Return (X, Y) of the center of cell containing provided text 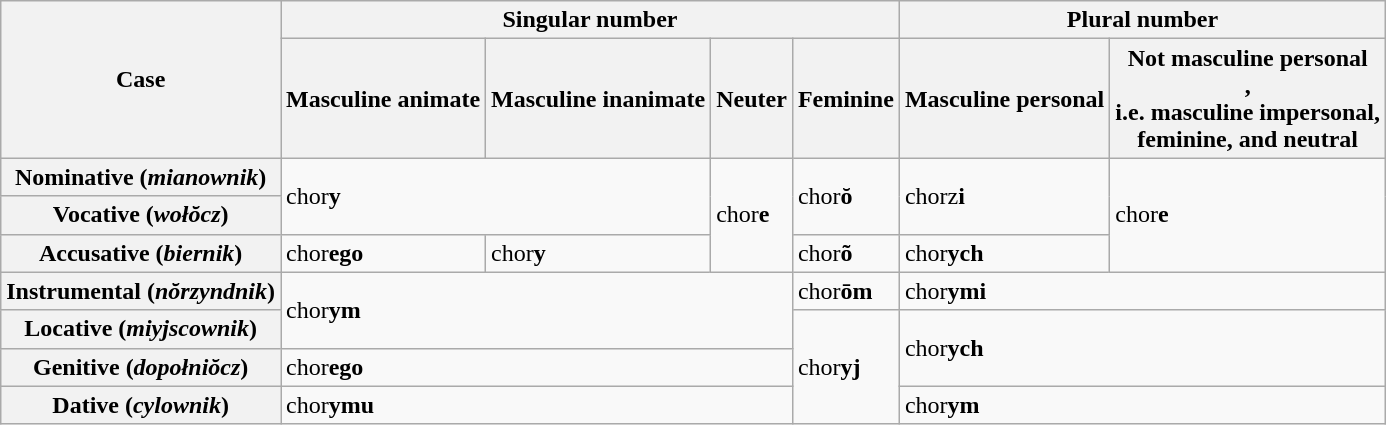
Masculine personal (1004, 98)
Nominative (mianownik) (141, 177)
choryj (846, 367)
Case (141, 80)
Singular number (590, 20)
Genitive (dopołniŏcz) (141, 367)
Not masculine personal , i.e. masculine impersonal, feminine, and neutral (1248, 98)
chorzi (1004, 196)
Feminine (846, 98)
Plural number (1142, 20)
Vocative (wołŏcz) (141, 215)
Accusative (biernik) (141, 253)
Masculine inanimate (598, 98)
Instrumental (nŏrzyndnik) (141, 291)
chorymi (1142, 291)
chorõ (846, 253)
Dative (cylownik) (141, 405)
Masculine animate (384, 98)
Locative (miyjscownik) (141, 329)
chorōm (846, 291)
Neuter (752, 98)
chorŏ (846, 196)
chorymu (537, 405)
